From the cell containing the given text, extract its center point as [X, Y] coordinate. 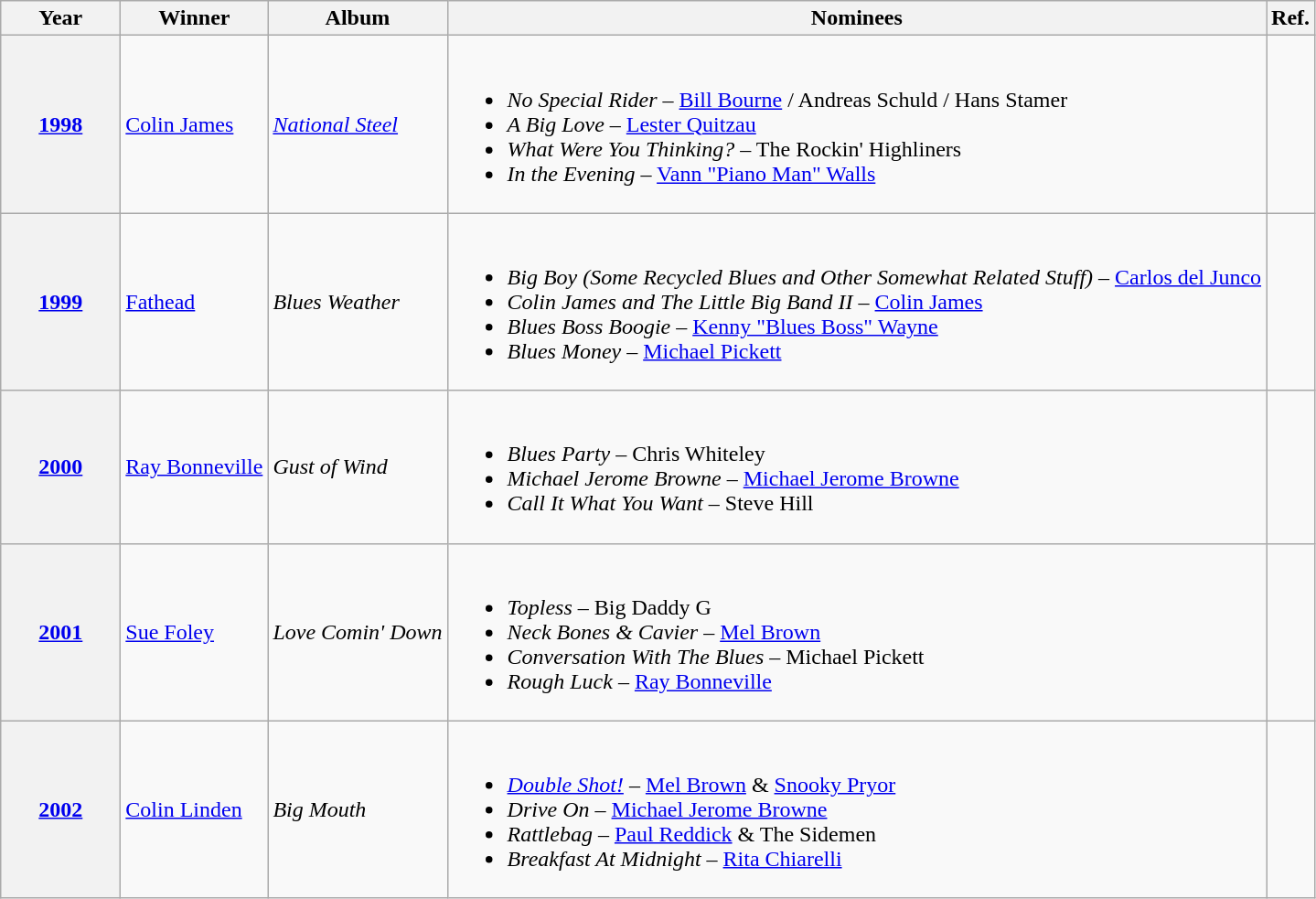
Winner [194, 18]
2000 [60, 466]
Love Comin' Down [358, 632]
Nominees [857, 18]
Fathead [194, 302]
Ref. [1291, 18]
Topless – Big Daddy GNeck Bones & Cavier – Mel BrownConversation With The Blues – Michael PickettRough Luck – Ray Bonneville [857, 632]
Colin Linden [194, 809]
Year [60, 18]
Ray Bonneville [194, 466]
1998 [60, 124]
Colin James [194, 124]
1999 [60, 302]
Big Mouth [358, 809]
Gust of Wind [358, 466]
National Steel [358, 124]
Album [358, 18]
Sue Foley [194, 632]
2002 [60, 809]
Blues Party – Chris WhiteleyMichael Jerome Browne – Michael Jerome BrowneCall It What You Want – Steve Hill [857, 466]
Blues Weather [358, 302]
Double Shot! – Mel Brown & Snooky PryorDrive On – Michael Jerome BrowneRattlebag – Paul Reddick & The SidemenBreakfast At Midnight – Rita Chiarelli [857, 809]
2001 [60, 632]
